Identify which cell holds the provided text, then report its [x, y] central coordinate. 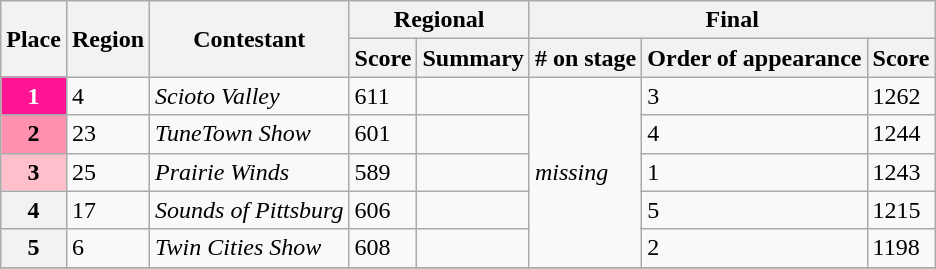
601 [383, 134]
25 [108, 172]
1244 [901, 134]
6 [108, 248]
Regional [439, 20]
missing [585, 172]
608 [383, 248]
Sounds of Pittsburg [250, 210]
611 [383, 96]
589 [383, 172]
Region [108, 39]
Summary [473, 58]
23 [108, 134]
1262 [901, 96]
17 [108, 210]
606 [383, 210]
TuneTown Show [250, 134]
Twin Cities Show [250, 248]
Order of appearance [754, 58]
Final [732, 20]
1243 [901, 172]
Prairie Winds [250, 172]
1198 [901, 248]
Scioto Valley [250, 96]
Place [34, 39]
# on stage [585, 58]
1215 [901, 210]
Contestant [250, 39]
